Return [X, Y] of the center of cell containing provided text 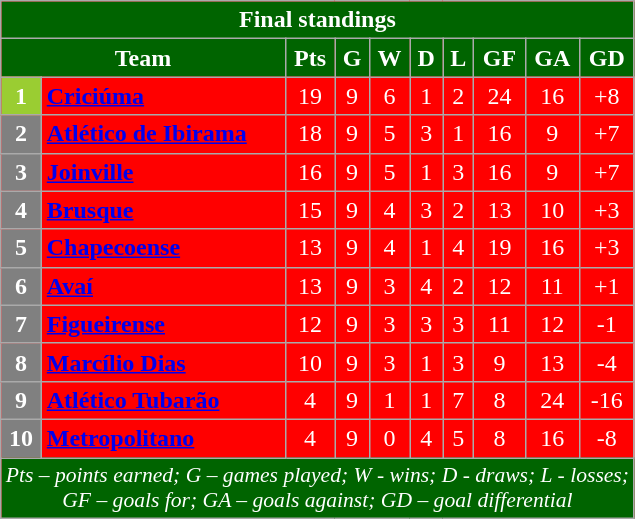
GD [606, 58]
GF [500, 58]
Avaí [163, 286]
-16 [606, 400]
0 [389, 438]
-1 [606, 324]
Brusque [163, 210]
+8 [606, 96]
Atlético Tubarão [163, 400]
Team [143, 58]
W [389, 58]
GA [552, 58]
Marcílio Dias [163, 362]
-4 [606, 362]
-8 [606, 438]
Criciúma [163, 96]
Joinville [163, 172]
Pts – points earned; G – games played; W - wins; D - draws; L - losses;GF – goals for; GA – goals against; GD – goal differential [318, 488]
18 [310, 134]
Metropolitano [163, 438]
Atlético de Ibirama [163, 134]
G [352, 58]
D [426, 58]
+1 [606, 286]
Chapecoense [163, 248]
L [458, 58]
Final standings [318, 20]
Pts [310, 58]
Figueirense [163, 324]
15 [310, 210]
